Scan for the cell matching the given text and deliver its [X, Y] coordinate at center. 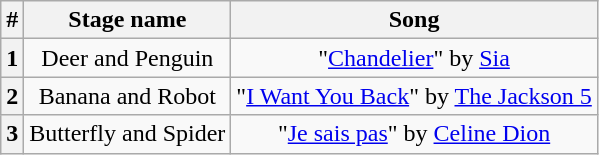
Banana and Robot [128, 96]
Song [414, 20]
3 [12, 134]
Deer and Penguin [128, 58]
# [12, 20]
"Je sais pas" by Celine Dion [414, 134]
1 [12, 58]
"I Want You Back" by The Jackson 5 [414, 96]
Stage name [128, 20]
2 [12, 96]
"Chandelier" by Sia [414, 58]
Butterfly and Spider [128, 134]
